Return the (x, y) coordinate for the center point of the cell that contains the specified text.  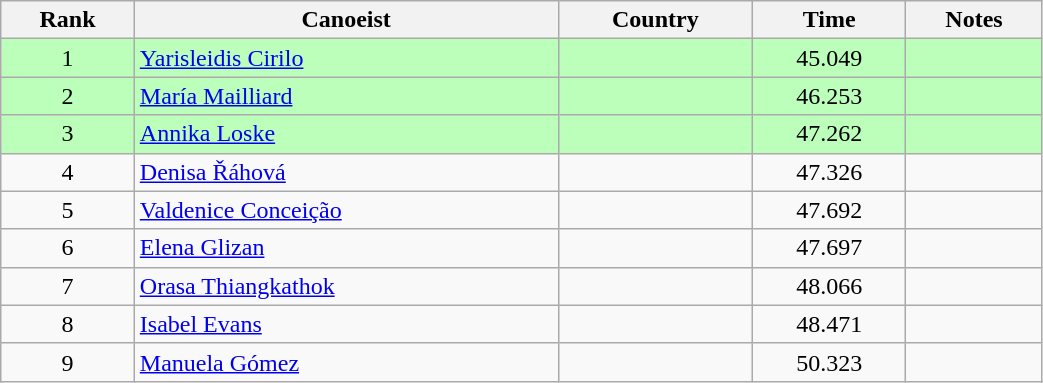
45.049 (830, 58)
1 (68, 58)
3 (68, 134)
Annika Loske (346, 134)
Valdenice Conceição (346, 210)
Canoeist (346, 20)
Notes (974, 20)
Time (830, 20)
Rank (68, 20)
Yarisleidis Cirilo (346, 58)
Elena Glizan (346, 248)
Isabel Evans (346, 324)
Orasa Thiangkathok (346, 286)
5 (68, 210)
47.697 (830, 248)
Country (655, 20)
Manuela Gómez (346, 362)
47.692 (830, 210)
2 (68, 96)
9 (68, 362)
4 (68, 172)
47.262 (830, 134)
Denisa Řáhová (346, 172)
48.066 (830, 286)
50.323 (830, 362)
María Mailliard (346, 96)
7 (68, 286)
6 (68, 248)
47.326 (830, 172)
8 (68, 324)
48.471 (830, 324)
46.253 (830, 96)
